Output the [X, Y] coordinate of the center of the cell containing the given text.  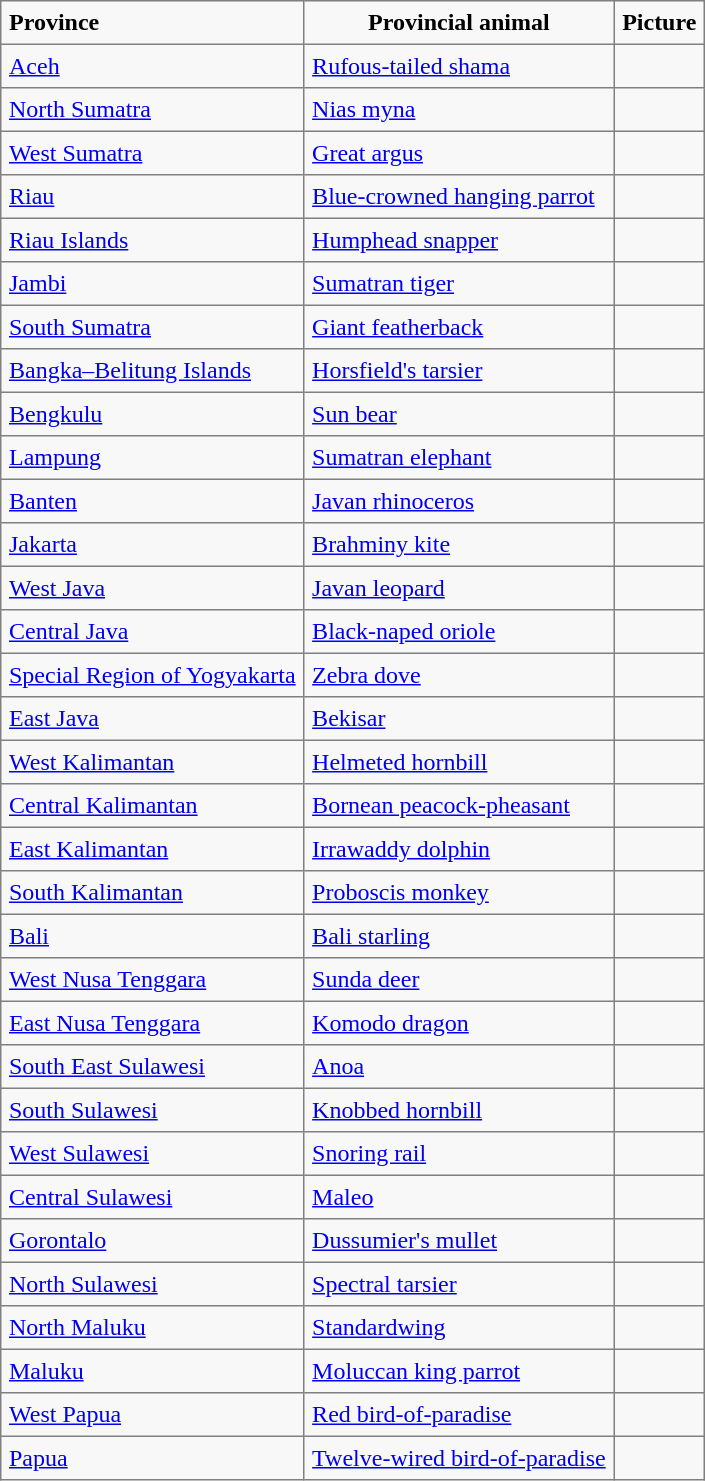
Black-naped oriole [459, 632]
Province [152, 23]
South Sumatra [152, 327]
Sumatran tiger [459, 284]
Snoring rail [459, 1154]
Sunda deer [459, 980]
Bali starling [459, 936]
East Nusa Tenggara [152, 1023]
Bornean peacock-pheasant [459, 806]
Provincial animal [459, 23]
Horsfield's tarsier [459, 371]
South Sulawesi [152, 1110]
Riau Islands [152, 240]
Bengkulu [152, 414]
Javan leopard [459, 588]
Sumatran elephant [459, 458]
Bali [152, 936]
Great argus [459, 153]
Banten [152, 501]
East Kalimantan [152, 849]
West Kalimantan [152, 762]
Central Java [152, 632]
West Nusa Tenggara [152, 980]
Bekisar [459, 719]
Helmeted hornbill [459, 762]
Picture [660, 23]
Giant featherback [459, 327]
Red bird-of-paradise [459, 1415]
Anoa [459, 1067]
West Papua [152, 1415]
Riau [152, 197]
Gorontalo [152, 1241]
Irrawaddy dolphin [459, 849]
Maluku [152, 1371]
Sun bear [459, 414]
West Java [152, 588]
South Kalimantan [152, 893]
Bangka–Belitung Islands [152, 371]
Dussumier's mullet [459, 1241]
North Sulawesi [152, 1284]
Standardwing [459, 1328]
Papua [152, 1458]
South East Sulawesi [152, 1067]
West Sumatra [152, 153]
Proboscis monkey [459, 893]
Central Kalimantan [152, 806]
Brahminy kite [459, 545]
Moluccan king parrot [459, 1371]
Jakarta [152, 545]
North Maluku [152, 1328]
Rufous-tailed shama [459, 66]
Blue-crowned hanging parrot [459, 197]
Spectral tarsier [459, 1284]
Nias myna [459, 110]
East Java [152, 719]
Lampung [152, 458]
Knobbed hornbill [459, 1110]
Special Region of Yogyakarta [152, 675]
Javan rhinoceros [459, 501]
Komodo dragon [459, 1023]
West Sulawesi [152, 1154]
Zebra dove [459, 675]
Twelve-wired bird-of-paradise [459, 1458]
Central Sulawesi [152, 1197]
Maleo [459, 1197]
Jambi [152, 284]
Humphead snapper [459, 240]
Aceh [152, 66]
North Sumatra [152, 110]
